Locate the cell with the specified text and output its [x, y] center coordinate. 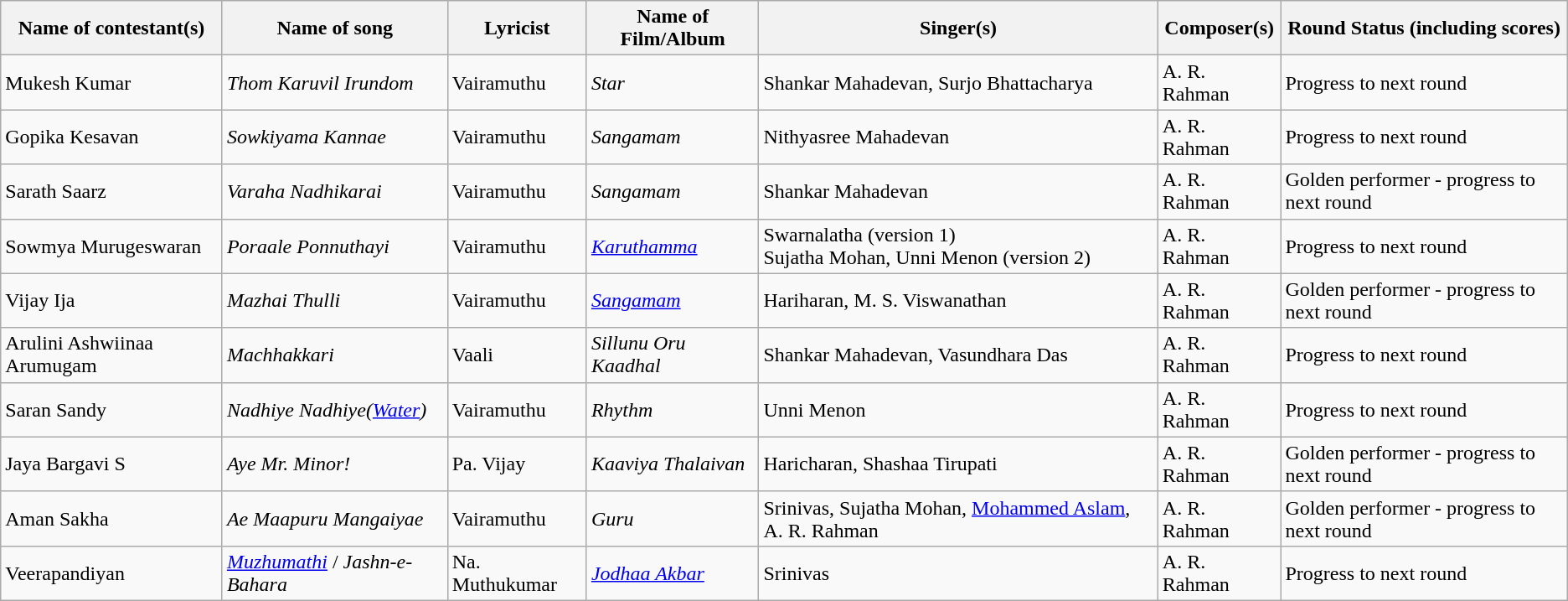
Thom Karuvil Irundom [335, 82]
Jodhaa Akbar [672, 573]
Composer(s) [1220, 28]
Lyricist [517, 28]
Mazhai Thulli [335, 300]
Sowkiyama Kannae [335, 137]
Vaali [517, 355]
Haricharan, Shashaa Tirupati [958, 464]
Guru [672, 518]
Sowmya Murugeswaran [112, 246]
Jaya Bargavi S [112, 464]
Name of Film/Album [672, 28]
Swarnalatha (version 1)Sujatha Mohan, Unni Menon (version 2) [958, 246]
Arulini Ashwiinaa Arumugam [112, 355]
Shankar Mahadevan, Vasundhara Das [958, 355]
Shankar Mahadevan, Surjo Bhattacharya [958, 82]
Nadhiye Nadhiye(Water) [335, 409]
Veerapandiyan [112, 573]
Muzhumathi / Jashn-e-Bahara [335, 573]
Vijay Ija [112, 300]
Mukesh Kumar [112, 82]
Aye Mr. Minor! [335, 464]
Round Status (including scores) [1424, 28]
Star [672, 82]
Singer(s) [958, 28]
Saran Sandy [112, 409]
Poraale Ponnuthayi [335, 246]
Ae Maapuru Mangaiyae [335, 518]
Sarath Saarz [112, 191]
Aman Sakha [112, 518]
Gopika Kesavan [112, 137]
Sillunu Oru Kaadhal [672, 355]
Hariharan, M. S. Viswanathan [958, 300]
Machhakkari [335, 355]
Nithyasree Mahadevan [958, 137]
Name of contestant(s) [112, 28]
Srinivas [958, 573]
Na. Muthukumar [517, 573]
Karuthamma [672, 246]
Kaaviya Thalaivan [672, 464]
Rhythm [672, 409]
Shankar Mahadevan [958, 191]
Srinivas, Sujatha Mohan, Mohammed Aslam, A. R. Rahman [958, 518]
Pa. Vijay [517, 464]
Name of song [335, 28]
Unni Menon [958, 409]
Varaha Nadhikarai [335, 191]
